Extract the (X, Y) coordinate from the center of the cell holding the provided text.  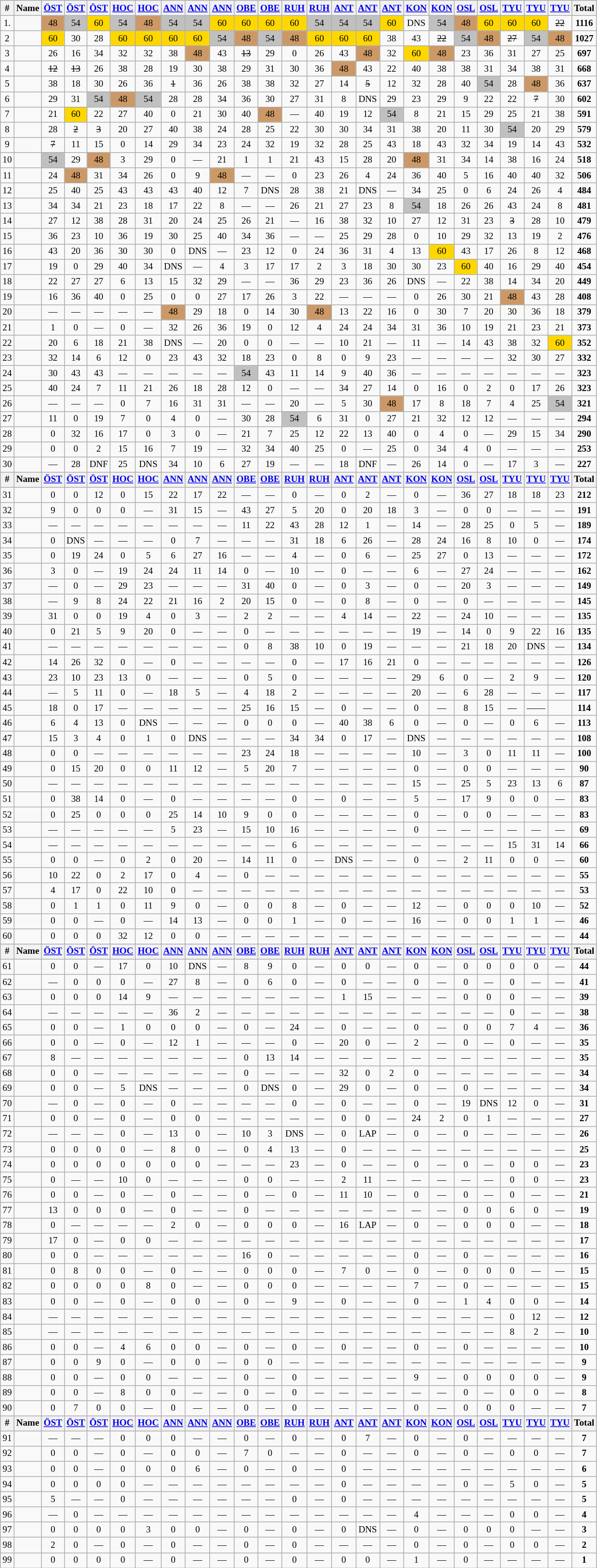
1027 (584, 38)
95 (7, 1499)
67 (7, 1058)
321 (584, 404)
58 (7, 906)
191 (584, 510)
1. (7, 23)
145 (584, 602)
68 (7, 1073)
61 (7, 967)
57 (7, 891)
76 (7, 1195)
668 (584, 69)
88 (7, 1378)
149 (584, 586)
78 (7, 1226)
33 (7, 525)
49 (7, 769)
113 (584, 723)
97 (7, 1530)
70 (7, 1104)
294 (584, 419)
59 (7, 921)
134 (584, 647)
94 (7, 1484)
63 (7, 997)
96 (7, 1515)
64 (7, 1012)
484 (584, 190)
591 (584, 114)
697 (584, 53)
93 (7, 1469)
45 (7, 708)
98 (7, 1545)
62 (7, 982)
476 (584, 236)
174 (584, 541)
579 (584, 130)
454 (584, 266)
162 (584, 571)
172 (584, 556)
126 (584, 662)
65 (7, 1027)
506 (584, 176)
117 (584, 693)
227 (584, 465)
637 (584, 84)
72 (7, 1134)
352 (584, 343)
75 (7, 1180)
602 (584, 99)
108 (584, 738)
81 (7, 1271)
1116 (584, 23)
373 (584, 328)
—— (536, 708)
532 (584, 145)
290 (584, 434)
84 (7, 1317)
518 (584, 160)
74 (7, 1164)
212 (584, 495)
100 (584, 754)
332 (584, 358)
86 (7, 1347)
89 (7, 1393)
408 (584, 297)
80 (7, 1256)
51 (7, 799)
42 (7, 662)
189 (584, 525)
85 (7, 1332)
73 (7, 1150)
50 (7, 784)
56 (7, 875)
114 (584, 708)
481 (584, 206)
79 (7, 1240)
449 (584, 282)
479 (584, 221)
120 (584, 678)
99 (7, 1560)
468 (584, 252)
37 (7, 586)
47 (7, 738)
71 (7, 1119)
77 (7, 1210)
82 (7, 1286)
379 (584, 312)
91 (7, 1439)
253 (584, 449)
92 (7, 1454)
